Return [X, Y] of the center of cell containing provided text 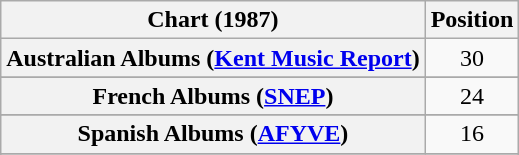
Australian Albums (Kent Music Report) [213, 58]
Position [472, 20]
24 [472, 96]
Spanish Albums (AFYVE) [213, 134]
Chart (1987) [213, 20]
30 [472, 58]
French Albums (SNEP) [213, 96]
16 [472, 134]
